Find where the given text appears and provide that cell's center as (X, Y) coordinate. 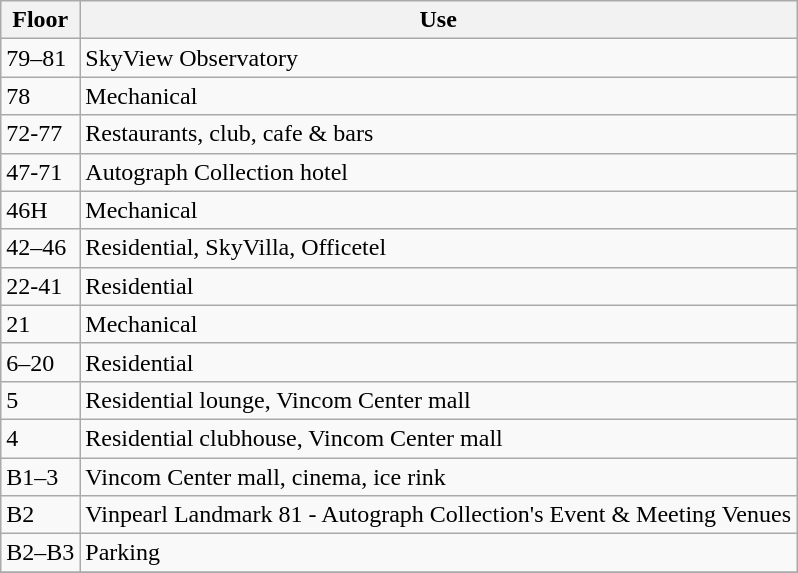
B1–3 (40, 477)
Use (438, 20)
Restaurants, club, cafe & bars (438, 134)
Vincom Center mall, cinema, ice rink (438, 477)
Residential clubhouse, Vincom Center mall (438, 438)
Autograph Collection hotel (438, 172)
B2–B3 (40, 553)
46H (40, 210)
Floor (40, 20)
Residential, SkyVilla, Officetel (438, 248)
Residential lounge, Vincom Center mall (438, 400)
B2 (40, 515)
42–46 (40, 248)
78 (40, 96)
5 (40, 400)
Vinpearl Landmark 81 - Autograph Collection's Event & Meeting Venues (438, 515)
6–20 (40, 362)
72-77 (40, 134)
21 (40, 324)
SkyView Observatory (438, 58)
79–81 (40, 58)
4 (40, 438)
47-71 (40, 172)
22-41 (40, 286)
Parking (438, 553)
